Identify which cell holds the provided text, then report its [x, y] central coordinate. 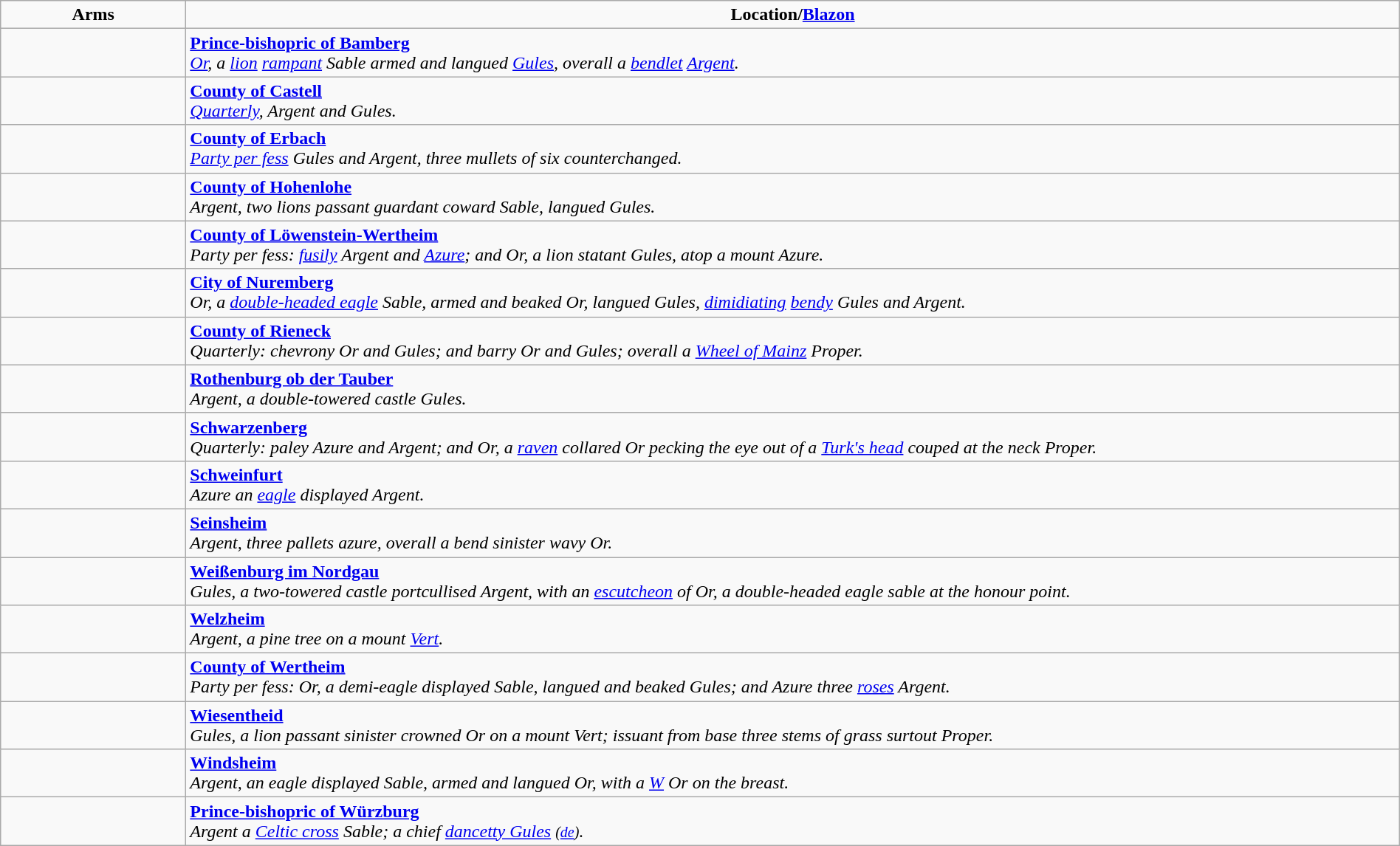
County of HohenloheArgent, two lions passant guardant coward Sable, langued Gules. [793, 196]
Arms [93, 15]
Weißenburg im NordgauGules, a two-towered castle portcullised Argent, with an escutcheon of Or, a double-headed eagle sable at the honour point. [793, 580]
WelzheimArgent, a pine tree on a mount Vert. [793, 629]
WiesentheidGules, a lion passant sinister crowned Or on a mount Vert; issuant from base three stems of grass surtout Proper. [793, 725]
WindsheimArgent, an eagle displayed Sable, armed and langued Or, with a W Or on the breast. [793, 774]
County of RieneckQuarterly: chevrony Or and Gules; and barry Or and Gules; overall a Wheel of Mainz Proper. [793, 341]
SchweinfurtAzure an eagle displayed Argent. [793, 484]
Prince-bishopric of WürzburgArgent a Celtic cross Sable; a chief dancetty Gules (de). [793, 821]
City of NurembergOr, a double-headed eagle Sable, armed and beaked Or, langued Gules, dimidiating bendy Gules and Argent. [793, 292]
County of ErbachParty per fess Gules and Argent, three mullets of six counterchanged. [793, 149]
SchwarzenbergQuarterly: paley Azure and Argent; and Or, a raven collared Or pecking the eye out of a Turk's head couped at the neck Proper. [793, 437]
Location/Blazon [793, 15]
Rothenburg ob der TauberArgent, a double-towered castle Gules. [793, 388]
SeinsheimArgent, three pallets azure, overall a bend sinister wavy Or. [793, 533]
County of Löwenstein-WertheimParty per fess: fusily Argent and Azure; and Or, a lion statant Gules, atop a mount Azure. [793, 245]
Prince-bishopric of BambergOr, a lion rampant Sable armed and langued Gules, overall a bendlet Argent. [793, 53]
County of WertheimParty per fess: Or, a demi-eagle displayed Sable, langued and beaked Gules; and Azure three roses Argent. [793, 678]
County of CastellQuarterly, Argent and Gules. [793, 100]
